From the cell containing the given text, extract its center point as (X, Y) coordinate. 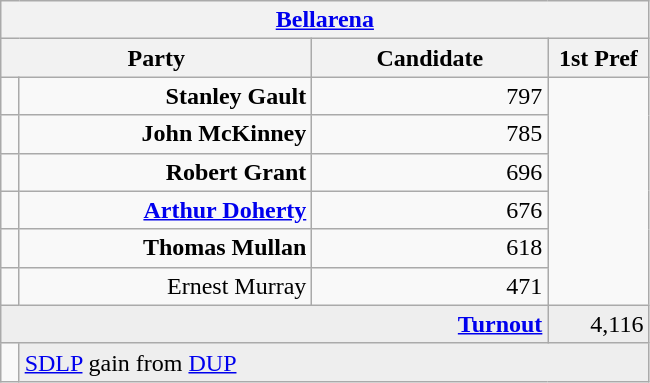
Thomas Mullan (166, 248)
797 (430, 96)
1st Pref (598, 58)
Bellarena (325, 20)
471 (430, 286)
676 (430, 210)
696 (430, 172)
Stanley Gault (166, 96)
618 (430, 248)
4,116 (598, 324)
Ernest Murray (166, 286)
John McKinney (166, 134)
SDLP gain from DUP (334, 362)
Arthur Doherty (166, 210)
Turnout (274, 324)
Robert Grant (166, 172)
Party (156, 58)
Candidate (430, 58)
785 (430, 134)
